Provide the [X, Y] coordinate of the cell's center where the given text is located.  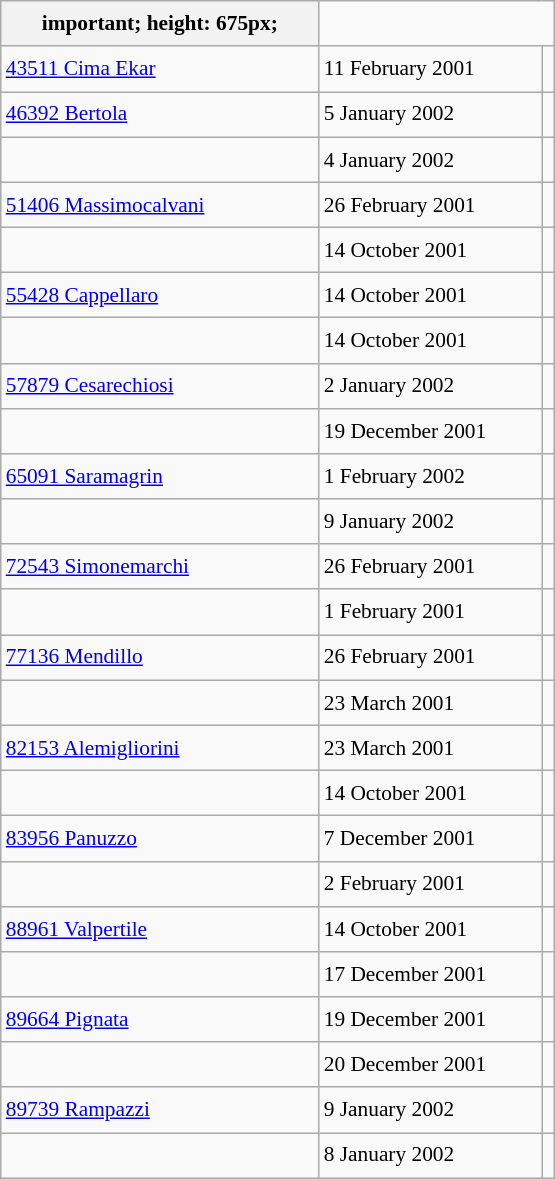
77136 Mendillo [160, 658]
4 January 2002 [430, 160]
46392 Bertola [160, 114]
55428 Cappellaro [160, 296]
2 January 2002 [430, 386]
51406 Massimocalvani [160, 204]
89664 Pignata [160, 1020]
11 February 2001 [430, 68]
important; height: 675px; [160, 24]
1 February 2002 [430, 476]
43511 Cima Ekar [160, 68]
8 January 2002 [430, 1156]
57879 Cesarechiosi [160, 386]
1 February 2001 [430, 612]
20 December 2001 [430, 1064]
72543 Simonemarchi [160, 566]
17 December 2001 [430, 974]
2 February 2001 [430, 884]
7 December 2001 [430, 838]
65091 Saramagrin [160, 476]
88961 Valpertile [160, 928]
5 January 2002 [430, 114]
82153 Alemigliorini [160, 748]
89739 Rampazzi [160, 1110]
83956 Panuzzo [160, 838]
